Extract the (X, Y) coordinate from the center of the cell holding the provided text.  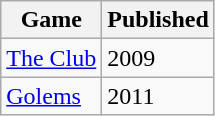
Published (158, 20)
Golems (52, 96)
2011 (158, 96)
Game (52, 20)
The Club (52, 58)
2009 (158, 58)
